Return the (x, y) coordinate for the center point of the cell that contains the specified text.  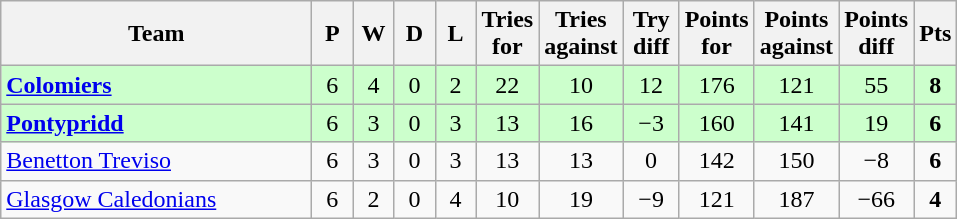
Glasgow Caledonians (156, 199)
142 (716, 161)
W (374, 34)
−8 (876, 161)
Try diff (651, 34)
12 (651, 85)
176 (716, 85)
Points diff (876, 34)
141 (796, 123)
L (456, 34)
P (332, 34)
Team (156, 34)
8 (936, 85)
Tries against (581, 34)
−9 (651, 199)
22 (508, 85)
−3 (651, 123)
D (414, 34)
Benetton Treviso (156, 161)
55 (876, 85)
160 (716, 123)
Pts (936, 34)
187 (796, 199)
150 (796, 161)
Points against (796, 34)
Colomiers (156, 85)
Pontypridd (156, 123)
−66 (876, 199)
16 (581, 123)
Points for (716, 34)
Tries for (508, 34)
